Provide the [x, y] coordinate of the cell's center where the given text is located.  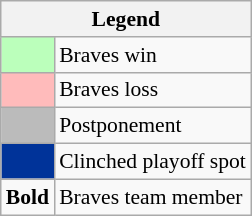
Bold [28, 197]
Braves team member [152, 197]
Legend [126, 19]
Braves loss [152, 90]
Postponement [152, 126]
Braves win [152, 55]
Clinched playoff spot [152, 162]
